Output the [x, y] coordinate of the center of the cell containing the given text.  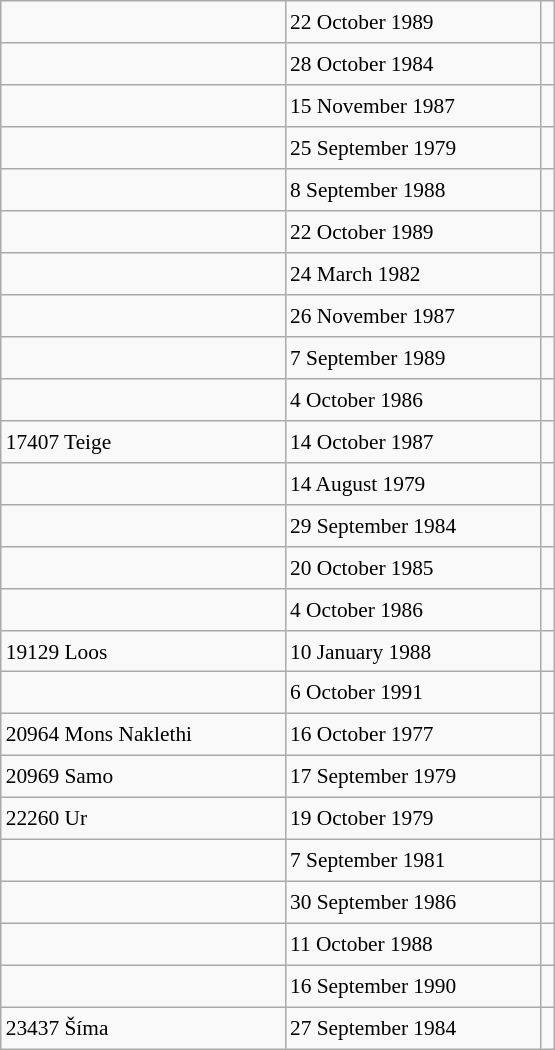
22260 Ur [143, 819]
30 September 1986 [412, 903]
29 September 1984 [412, 525]
17 September 1979 [412, 777]
6 October 1991 [412, 693]
23437 Šíma [143, 1028]
7 September 1981 [412, 861]
19 October 1979 [412, 819]
14 August 1979 [412, 483]
11 October 1988 [412, 945]
10 January 1988 [412, 651]
16 October 1977 [412, 735]
16 September 1990 [412, 986]
8 September 1988 [412, 190]
19129 Loos [143, 651]
14 October 1987 [412, 441]
17407 Teige [143, 441]
27 September 1984 [412, 1028]
28 October 1984 [412, 64]
26 November 1987 [412, 316]
25 September 1979 [412, 148]
20 October 1985 [412, 567]
20969 Samo [143, 777]
15 November 1987 [412, 106]
20964 Mons Naklethi [143, 735]
24 March 1982 [412, 274]
7 September 1989 [412, 358]
